Return the (X, Y) coordinate for the center point of the cell that contains the specified text.  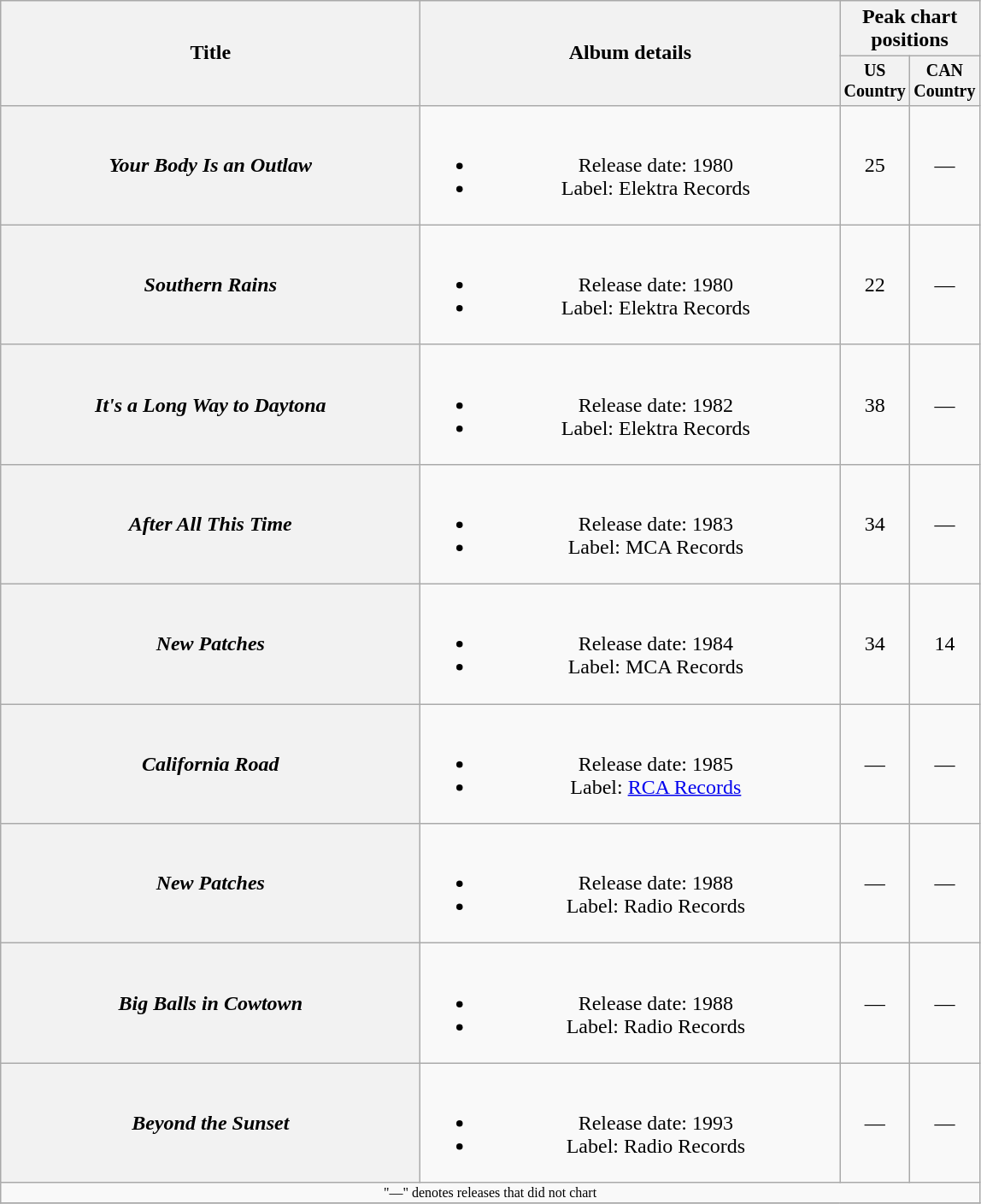
It's a Long Way to Daytona (210, 404)
Beyond the Sunset (210, 1123)
CAN Country (945, 80)
Your Body Is an Outlaw (210, 165)
After All This Time (210, 524)
US Country (875, 80)
Release date: 1982Label: Elektra Records (631, 404)
14 (945, 644)
Album details (631, 53)
Release date: 1985Label: RCA Records (631, 764)
California Road (210, 764)
Southern Rains (210, 285)
25 (875, 165)
Title (210, 53)
Release date: 1983Label: MCA Records (631, 524)
Release date: 1993Label: Radio Records (631, 1123)
"—" denotes releases that did not chart (490, 1193)
Peak chartpositions (909, 29)
38 (875, 404)
Big Balls in Cowtown (210, 1003)
Release date: 1984Label: MCA Records (631, 644)
22 (875, 285)
